Output the (x, y) coordinate of the center of the cell containing the given text.  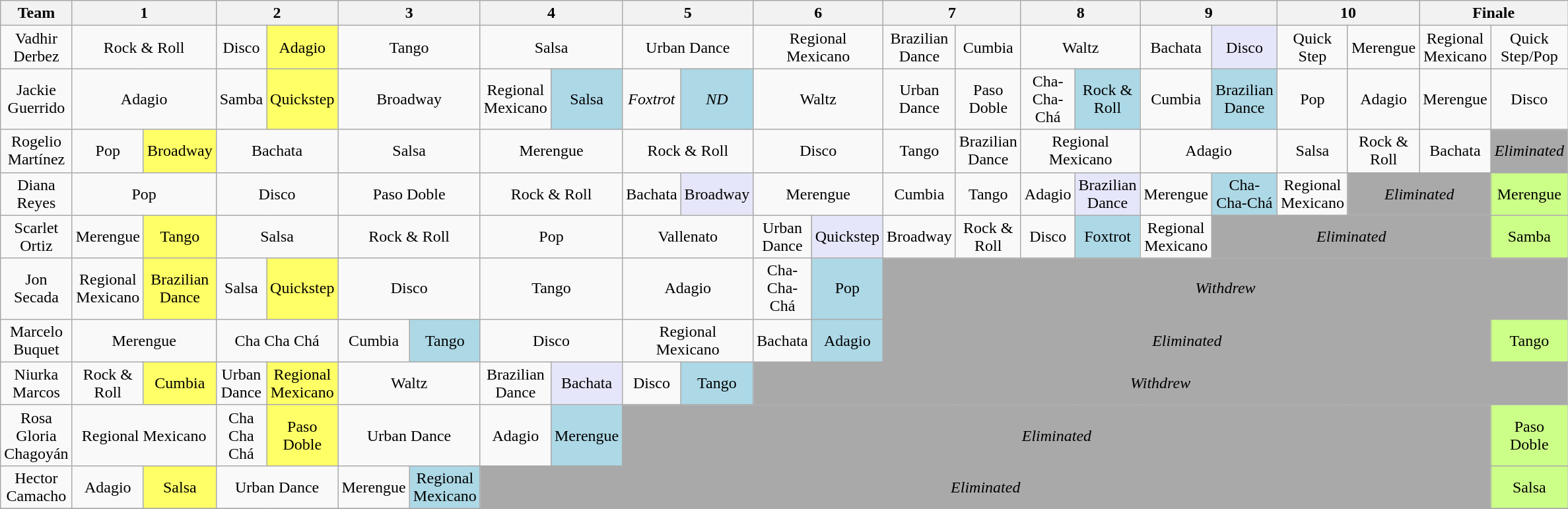
Quick Step/Pop (1529, 48)
Niurka Marcos (36, 383)
5 (688, 13)
8 (1080, 13)
Vadhir Derbez (36, 48)
9 (1208, 13)
Quick Step (1312, 48)
Vallenato (688, 236)
2 (277, 13)
Jackie Guerrido (36, 99)
Diana Reyes (36, 194)
Scarlet Ortiz (36, 236)
Hector Camacho (36, 487)
Rosa Gloria Chagoyán (36, 435)
ND (717, 99)
4 (551, 13)
7 (952, 13)
1 (144, 13)
Team (36, 13)
6 (819, 13)
Finale (1493, 13)
3 (409, 13)
10 (1348, 13)
Rogelio Martínez (36, 151)
Jon Secada (36, 288)
Marcelo Buquet (36, 341)
